Locate the cell with the specified text and output its [x, y] center coordinate. 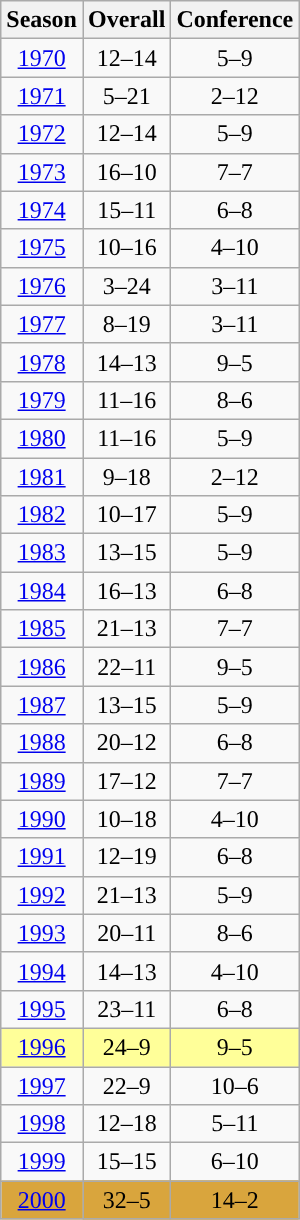
1991 [42, 857]
20–12 [126, 743]
1970 [42, 58]
22–9 [126, 1085]
1984 [42, 591]
1997 [42, 1085]
1975 [42, 248]
12–19 [126, 857]
1983 [42, 553]
1989 [42, 781]
1980 [42, 438]
1978 [42, 362]
1985 [42, 629]
10–18 [126, 819]
5–21 [126, 96]
1996 [42, 1047]
10–17 [126, 515]
9–18 [126, 477]
1987 [42, 705]
Conference [235, 20]
10–6 [235, 1085]
14–2 [235, 1200]
24–9 [126, 1047]
1995 [42, 1009]
1993 [42, 933]
6–10 [235, 1162]
15–11 [126, 210]
22–11 [126, 667]
2000 [42, 1200]
8–19 [126, 324]
5–11 [235, 1124]
1990 [42, 819]
3–24 [126, 286]
10–16 [126, 248]
1976 [42, 286]
12–18 [126, 1124]
1994 [42, 971]
1971 [42, 96]
1999 [42, 1162]
1979 [42, 400]
1977 [42, 324]
32–5 [126, 1200]
1992 [42, 895]
1973 [42, 172]
23–11 [126, 1009]
Season [42, 20]
1972 [42, 134]
1981 [42, 477]
16–13 [126, 591]
1998 [42, 1124]
17–12 [126, 781]
1974 [42, 210]
Overall [126, 20]
15–15 [126, 1162]
1988 [42, 743]
20–11 [126, 933]
1986 [42, 667]
1982 [42, 515]
16–10 [126, 172]
